Locate the cell with the specified text and output its [x, y] center coordinate. 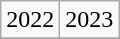
2022 [30, 20]
2023 [90, 20]
